Pinpoint the cell where the given text exists, returning its (X, Y) midpoint coordinate. 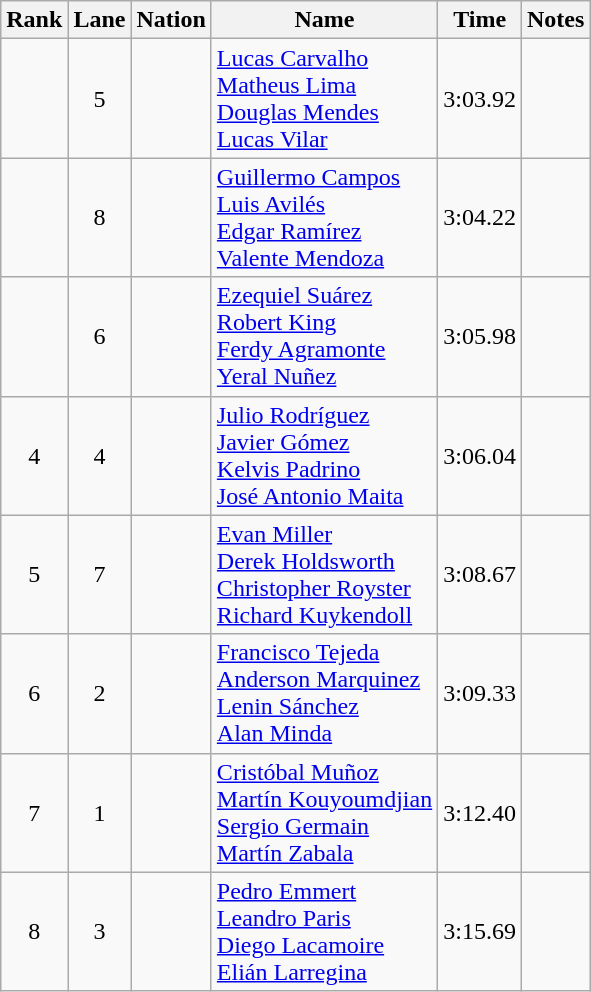
3:09.33 (480, 694)
Lane (100, 20)
3:15.69 (480, 932)
Nation (171, 20)
Rank (34, 20)
3:05.98 (480, 336)
3:03.92 (480, 98)
3:04.22 (480, 218)
Notes (555, 20)
3:06.04 (480, 456)
Time (480, 20)
3:12.40 (480, 812)
Pedro Emmert Leandro Paris Diego Lacamoire Elián Larregina (324, 932)
Guillermo Campos Luis AvilésEdgar Ramírez Valente Mendoza (324, 218)
Francisco TejedaAnderson Marquinez Lenin Sánchez Alan Minda (324, 694)
2 (100, 694)
1 (100, 812)
Lucas Carvalho Matheus Lima Douglas MendesLucas Vilar (324, 98)
3:08.67 (480, 574)
Julio RodríguezJavier GómezKelvis Padrino José Antonio Maita (324, 456)
Evan Miller Derek Holdsworth Christopher Royster Richard Kuykendoll (324, 574)
Ezequiel Suárez Robert KingFerdy AgramonteYeral Nuñez (324, 336)
3 (100, 932)
Cristóbal Muñoz Martín Kouyoumdjian Sergio Germain Martín Zabala (324, 812)
Name (324, 20)
